Pinpoint the cell where the given text exists, returning its [X, Y] midpoint coordinate. 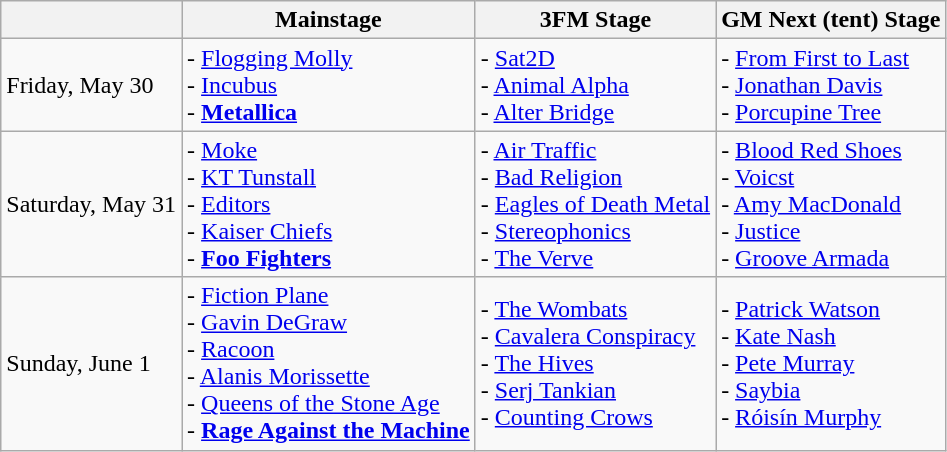
Saturday, May 31 [92, 204]
- Blood Red Shoes- Voicst- Amy MacDonald- Justice- Groove Armada [831, 204]
- From First to Last- Jonathan Davis- Porcupine Tree [831, 85]
- Patrick Watson- Kate Nash- Pete Murray- Saybia- Róisín Murphy [831, 364]
Sunday, June 1 [92, 364]
- Moke- KT Tunstall- Editors- Kaiser Chiefs- Foo Fighters [329, 204]
Mainstage [329, 20]
- Flogging Molly- Incubus- Metallica [329, 85]
GM Next (tent) Stage [831, 20]
- The Wombats- Cavalera Conspiracy- The Hives- Serj Tankian- Counting Crows [595, 364]
3FM Stage [595, 20]
- Fiction Plane- Gavin DeGraw- Racoon- Alanis Morissette- Queens of the Stone Age- Rage Against the Machine [329, 364]
- Air Traffic- Bad Religion- Eagles of Death Metal - Stereophonics- The Verve [595, 204]
Friday, May 30 [92, 85]
- Sat2D- Animal Alpha - Alter Bridge [595, 85]
